Detect which cell encompasses the target text, then output its (x, y) center coordinate. 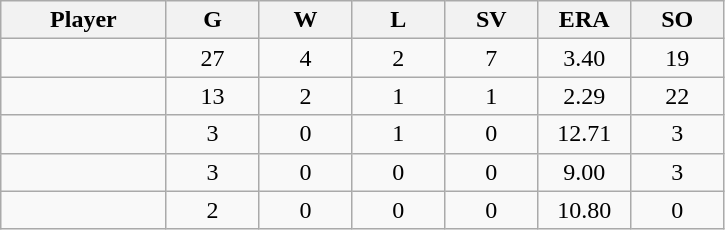
ERA (584, 20)
9.00 (584, 172)
22 (678, 96)
W (306, 20)
SO (678, 20)
G (212, 20)
12.71 (584, 134)
Player (84, 20)
L (398, 20)
4 (306, 58)
10.80 (584, 210)
SV (492, 20)
13 (212, 96)
27 (212, 58)
19 (678, 58)
3.40 (584, 58)
7 (492, 58)
2.29 (584, 96)
